Detect which cell encompasses the target text, then output its (x, y) center coordinate. 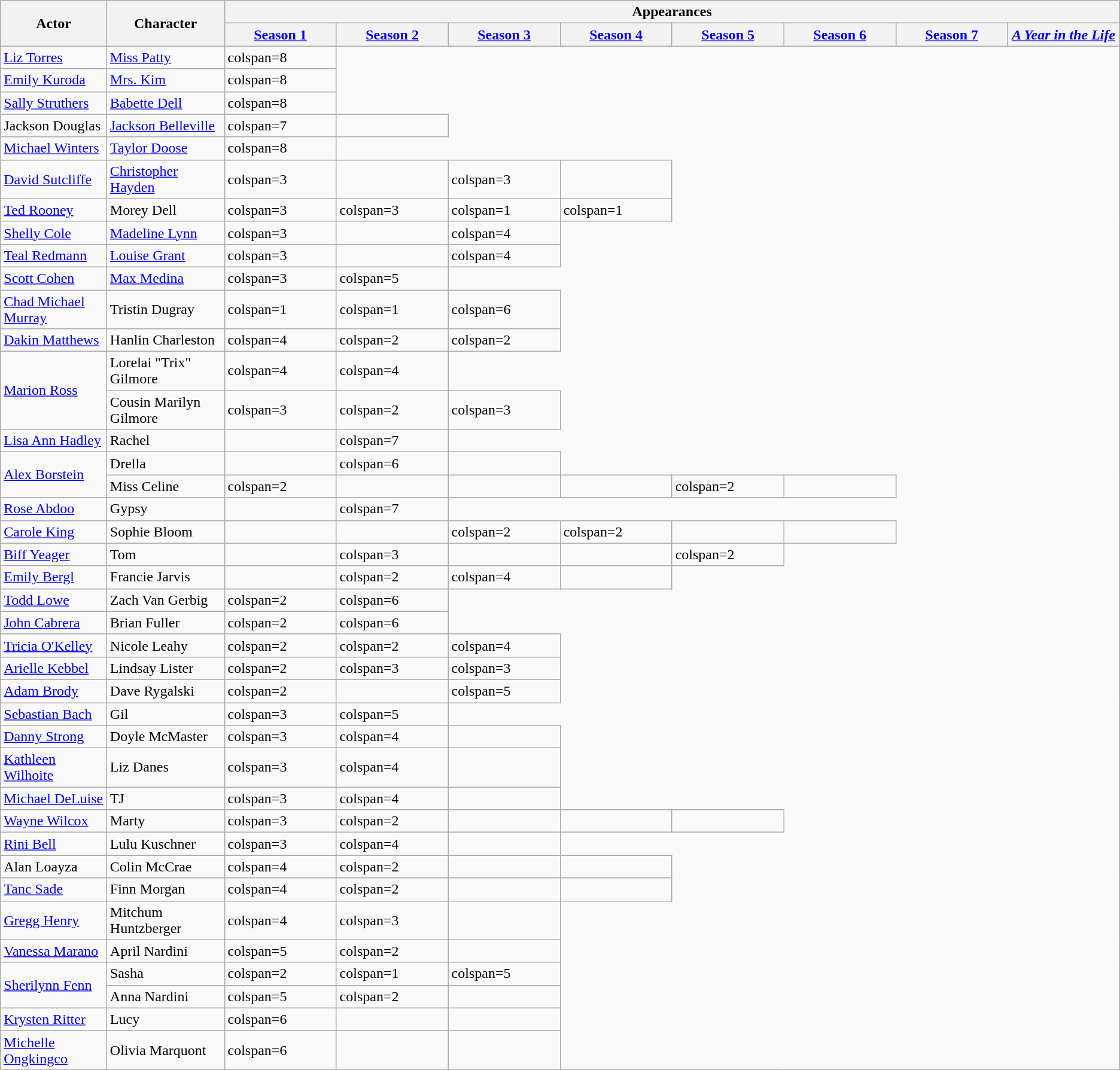
Shelly Cole (54, 233)
Tristin Dugray (165, 309)
Mrs. Kim (165, 80)
Ted Rooney (54, 210)
Nicole Leahy (165, 645)
Season 2 (392, 35)
Max Medina (165, 278)
Rini Bell (54, 844)
Biff Yeager (54, 554)
Rachel (165, 441)
Louise Grant (165, 255)
Season 1 (280, 35)
Drella (165, 464)
Jackson Belleville (165, 126)
Arielle Kebbel (54, 668)
Jackson Douglas (54, 126)
Liz Torres (54, 57)
TJ (165, 798)
Danny Strong (54, 737)
Carole King (54, 532)
Tricia O'Kelley (54, 645)
Michael Winters (54, 148)
Adam Brody (54, 691)
Cousin Marilyn Gilmore (165, 410)
Wayne Wilcox (54, 821)
Sebastian Bach (54, 714)
Marty (165, 821)
Season 7 (951, 35)
Morey Dell (165, 210)
Lorelai "Trix" Gilmore (165, 371)
Todd Lowe (54, 600)
Zach Van Gerbig (165, 600)
Character (165, 23)
Anna Nardini (165, 996)
Lindsay Lister (165, 668)
Olivia Marquont (165, 1050)
Gil (165, 714)
A Year in the Life (1064, 35)
Liz Danes (165, 768)
Appearances (672, 12)
John Cabrera (54, 623)
Finn Morgan (165, 889)
Dakin Matthews (54, 340)
Alan Loayza (54, 867)
Lulu Kuschner (165, 844)
Brian Fuller (165, 623)
Sherilynn Fenn (54, 985)
Alex Borstein (54, 475)
Tom (165, 554)
Season 6 (840, 35)
Kathleen Wilhoite (54, 768)
Francie Jarvis (165, 577)
Colin McCrae (165, 867)
Season 3 (504, 35)
Christopher Hayden (165, 179)
Actor (54, 23)
Miss Celine (165, 486)
Teal Redmann (54, 255)
Chad Michael Murray (54, 309)
Sophie Bloom (165, 532)
Lucy (165, 1019)
Michelle Ongkingco (54, 1050)
Taylor Doose (165, 148)
Miss Patty (165, 57)
Krysten Ritter (54, 1019)
Scott Cohen (54, 278)
Mitchum Huntzberger (165, 920)
Dave Rygalski (165, 691)
Babette Dell (165, 103)
Sasha (165, 974)
Michael DeLuise (54, 798)
Rose Abdoo (54, 509)
Gregg Henry (54, 920)
Marion Ross (54, 391)
Emily Kuroda (54, 80)
Lisa Ann Hadley (54, 441)
Hanlin Charleston (165, 340)
April Nardini (165, 951)
David Sutcliffe (54, 179)
Tanc Sade (54, 889)
Season 5 (728, 35)
Gypsy (165, 509)
Emily Bergl (54, 577)
Doyle McMaster (165, 737)
Sally Struthers (54, 103)
Season 4 (616, 35)
Madeline Lynn (165, 233)
Vanessa Marano (54, 951)
